Extract the (x, y) coordinate from the center of the cell holding the provided text.  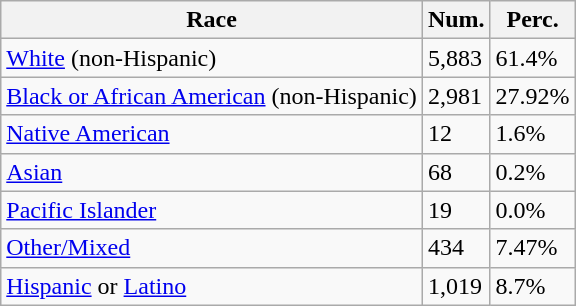
Native American (212, 134)
8.7% (532, 286)
27.92% (532, 96)
Perc. (532, 20)
5,883 (456, 58)
1.6% (532, 134)
61.4% (532, 58)
68 (456, 172)
19 (456, 210)
0.2% (532, 172)
Race (212, 20)
2,981 (456, 96)
Black or African American (non-Hispanic) (212, 96)
Asian (212, 172)
White (non-Hispanic) (212, 58)
Other/Mixed (212, 248)
7.47% (532, 248)
Pacific Islander (212, 210)
0.0% (532, 210)
Hispanic or Latino (212, 286)
Num. (456, 20)
12 (456, 134)
1,019 (456, 286)
434 (456, 248)
